Return [x, y] of the center of cell containing provided text 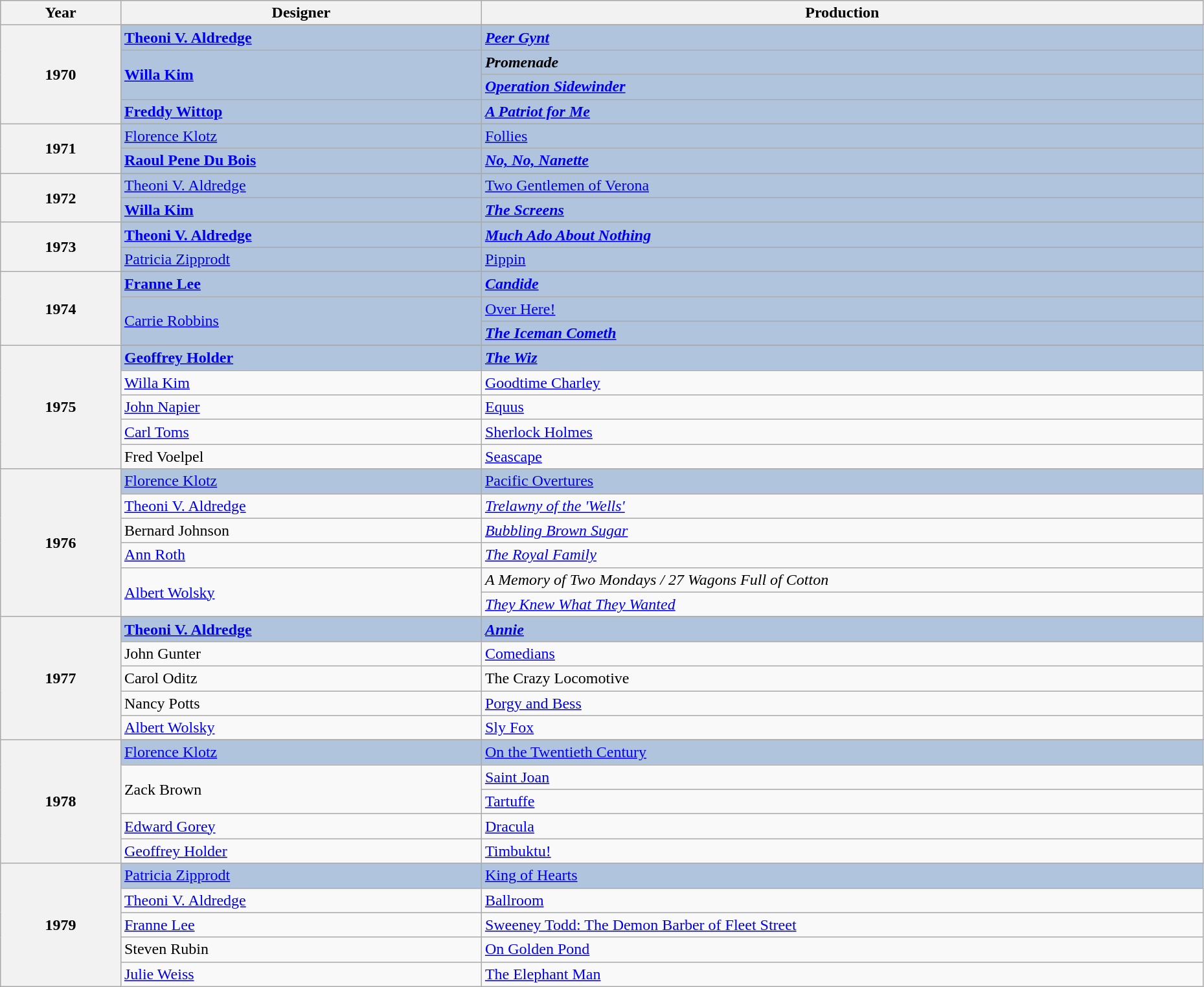
Saint Joan [842, 777]
John Gunter [301, 653]
Raoul Pene Du Bois [301, 161]
Year [61, 13]
Bubbling Brown Sugar [842, 530]
Sherlock Holmes [842, 432]
Zack Brown [301, 789]
1974 [61, 308]
1979 [61, 925]
Trelawny of the 'Wells' [842, 506]
1975 [61, 407]
Sweeney Todd: The Demon Barber of Fleet Street [842, 925]
Candide [842, 284]
Timbuktu! [842, 851]
The Royal Family [842, 555]
1970 [61, 74]
1973 [61, 247]
Peer Gynt [842, 38]
Edward Gorey [301, 826]
Dracula [842, 826]
On the Twentieth Century [842, 753]
Nancy Potts [301, 703]
Fred Voelpel [301, 457]
Julie Weiss [301, 974]
Carol Oditz [301, 678]
The Iceman Cometh [842, 334]
No, No, Nanette [842, 161]
1977 [61, 678]
Two Gentlemen of Verona [842, 185]
Sly Fox [842, 728]
Bernard Johnson [301, 530]
Freddy Wittop [301, 111]
Pacific Overtures [842, 481]
1976 [61, 543]
Operation Sidewinder [842, 87]
The Wiz [842, 358]
They Knew What They Wanted [842, 604]
Comedians [842, 653]
Pippin [842, 259]
The Screens [842, 210]
King of Hearts [842, 876]
Ann Roth [301, 555]
Ballroom [842, 900]
Promenade [842, 62]
Designer [301, 13]
Goodtime Charley [842, 383]
Over Here! [842, 309]
John Napier [301, 407]
Carrie Robbins [301, 321]
Equus [842, 407]
Steven Rubin [301, 949]
Follies [842, 136]
Much Ado About Nothing [842, 234]
A Memory of Two Mondays / 27 Wagons Full of Cotton [842, 580]
On Golden Pond [842, 949]
A Patriot for Me [842, 111]
Carl Toms [301, 432]
1978 [61, 802]
The Elephant Man [842, 974]
Seascape [842, 457]
Tartuffe [842, 802]
Annie [842, 629]
The Crazy Locomotive [842, 678]
Porgy and Bess [842, 703]
Production [842, 13]
1971 [61, 148]
1972 [61, 198]
